Detect which cell encompasses the target text, then output its (X, Y) center coordinate. 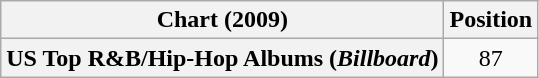
Position (491, 20)
87 (491, 58)
US Top R&B/Hip-Hop Albums (Billboard) (222, 58)
Chart (2009) (222, 20)
